Extract the [X, Y] coordinate from the center of the cell holding the provided text.  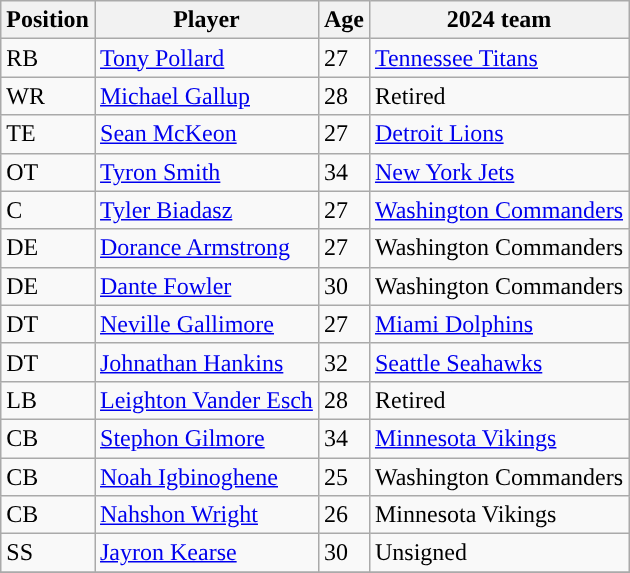
Dorance Armstrong [206, 248]
Position [48, 20]
OT [48, 172]
Leighton Vander Esch [206, 400]
Miami Dolphins [498, 324]
SS [48, 553]
C [48, 210]
Tyler Biadasz [206, 210]
Age [344, 20]
Jayron Kearse [206, 553]
Dante Fowler [206, 286]
WR [48, 96]
Stephon Gilmore [206, 438]
Player [206, 20]
Unsigned [498, 553]
Nahshon Wright [206, 515]
Michael Gallup [206, 96]
Sean McKeon [206, 134]
2024 team [498, 20]
26 [344, 515]
New York Jets [498, 172]
LB [48, 400]
Noah Igbinoghene [206, 477]
Neville Gallimore [206, 324]
Tyron Smith [206, 172]
Seattle Seahawks [498, 362]
Tony Pollard [206, 58]
Tennessee Titans [498, 58]
32 [344, 362]
TE [48, 134]
RB [48, 58]
25 [344, 477]
Detroit Lions [498, 134]
Johnathan Hankins [206, 362]
